For the text-containing cell, return its midpoint in (x, y) coordinate format. 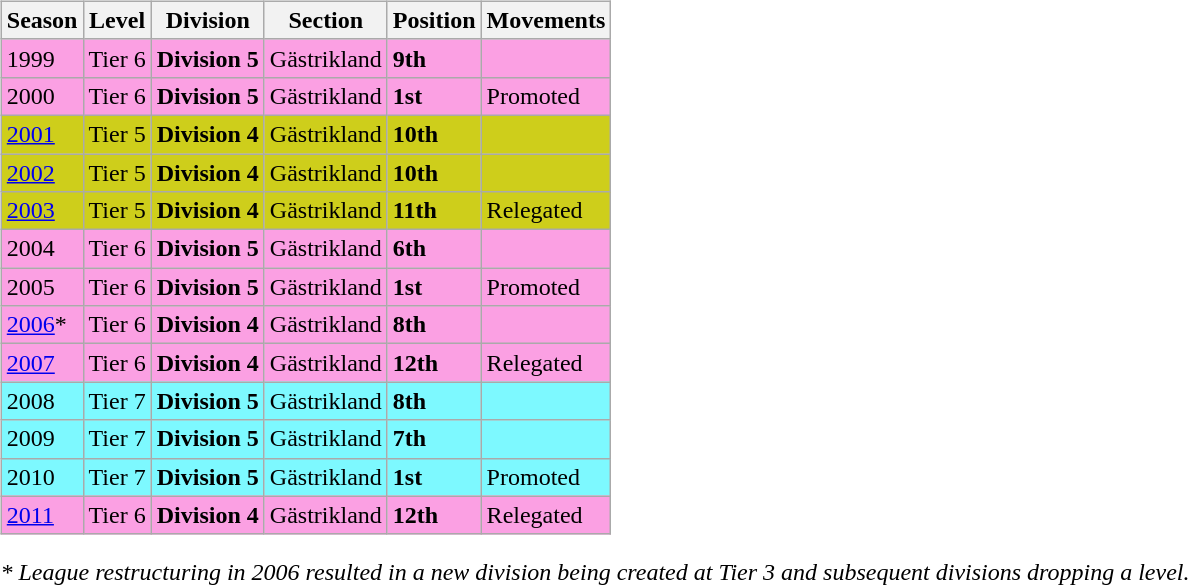
9th (434, 58)
2001 (42, 134)
2007 (42, 363)
2009 (42, 439)
2004 (42, 249)
Position (434, 20)
1999 (42, 58)
2000 (42, 96)
2002 (42, 173)
2011 (42, 515)
Level (117, 20)
7th (434, 439)
6th (434, 249)
11th (434, 211)
2003 (42, 211)
2005 (42, 287)
Movements (546, 20)
2010 (42, 477)
Division (208, 20)
2008 (42, 401)
Season (42, 20)
2006* (42, 325)
Section (326, 20)
